Search for the cell housing the specified text and yield its [X, Y] center coordinate. 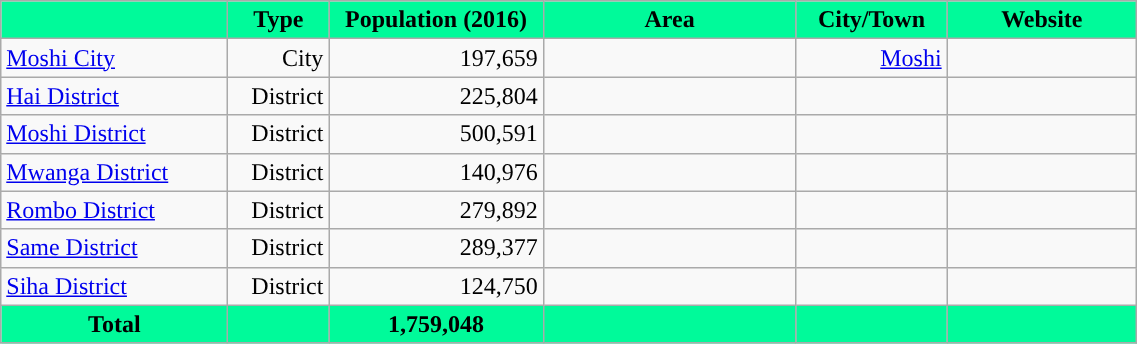
289,377 [436, 248]
Rombo District [114, 210]
140,976 [436, 172]
Hai District [114, 96]
Siha District [114, 286]
Population (2016) [436, 20]
Website [1042, 20]
City/Town [872, 20]
Moshi City [114, 58]
Total [114, 324]
Mwanga District [114, 172]
197,659 [436, 58]
Same District [114, 248]
Type [278, 20]
279,892 [436, 210]
124,750 [436, 286]
Area [669, 20]
500,591 [436, 134]
Moshi [872, 58]
Moshi District [114, 134]
City [278, 58]
225,804 [436, 96]
1,759,048 [436, 324]
